Find where the given text appears and provide that cell's center as [x, y] coordinate. 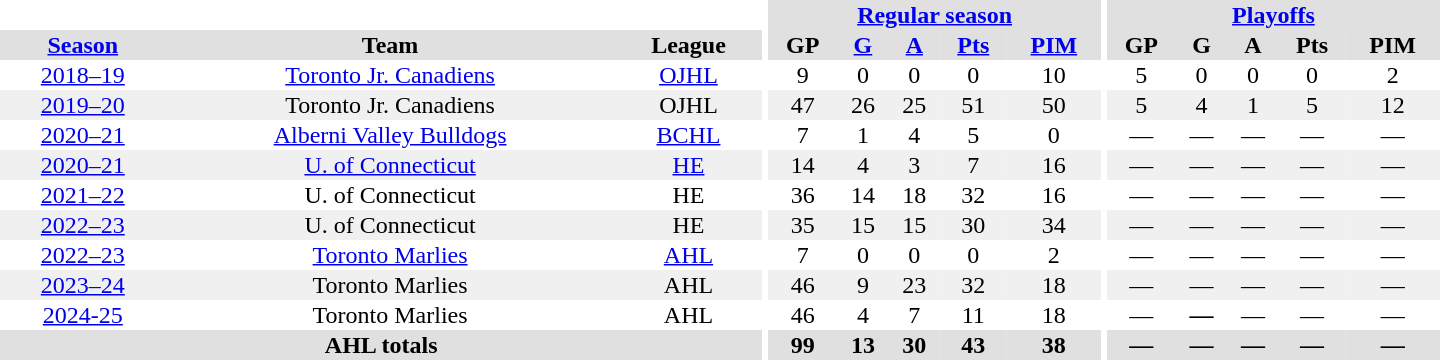
26 [862, 105]
13 [862, 345]
Season [83, 45]
2024-25 [83, 315]
25 [914, 105]
50 [1054, 105]
34 [1054, 225]
Regular season [934, 15]
99 [802, 345]
2023–24 [83, 285]
43 [974, 345]
11 [974, 315]
36 [802, 195]
35 [802, 225]
Alberni Valley Bulldogs [390, 135]
2019–20 [83, 105]
AHL totals [381, 345]
2018–19 [83, 75]
Playoffs [1274, 15]
23 [914, 285]
2021–22 [83, 195]
51 [974, 105]
12 [1392, 105]
League [689, 45]
Team [390, 45]
10 [1054, 75]
47 [802, 105]
3 [914, 165]
BCHL [689, 135]
38 [1054, 345]
